For the text-containing cell, return its midpoint in (X, Y) coordinate format. 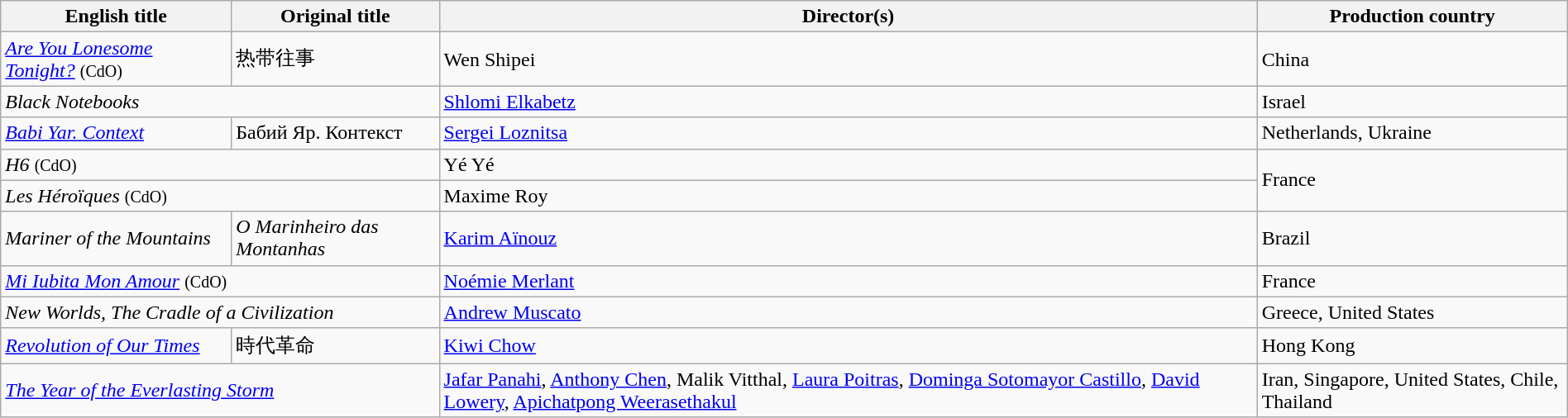
時代革命 (336, 345)
Бабий Яр. Контекст (336, 133)
Black Notebooks (220, 102)
Brazil (1413, 238)
Wen Shipei (849, 59)
Noémie Merlant (849, 281)
The Year of the Everlasting Storm (220, 390)
Sergei Loznitsa (849, 133)
Yé Yé (849, 164)
Mariner of the Mountains (116, 238)
Andrew Muscato (849, 312)
Israel (1413, 102)
New Worlds, The Cradle of a Civilization (220, 312)
Original title (336, 17)
Revolution of Our Times (116, 345)
Netherlands, Ukraine (1413, 133)
Shlomi Elkabetz (849, 102)
O Marinheiro das Montanhas (336, 238)
Are You Lonesome Tonight? (CdO) (116, 59)
Karim Aïnouz (849, 238)
热带往事 (336, 59)
Babi Yar. Context (116, 133)
English title (116, 17)
H6 (CdO) (220, 164)
Hong Kong (1413, 345)
Kiwi Chow (849, 345)
China (1413, 59)
Maxime Roy (849, 196)
Jafar Panahi, Anthony Chen, Malik Vitthal, Laura Poitras, Dominga Sotomayor Castillo, David Lowery, Apichatpong Weerasethakul (849, 390)
Les Héroïques (CdO) (220, 196)
Mi Iubita Mon Amour (CdO) (220, 281)
Director(s) (849, 17)
Iran, Singapore, United States, Chile, Thailand (1413, 390)
Greece, United States (1413, 312)
Production country (1413, 17)
